From the cell containing the given text, extract its center point as [x, y] coordinate. 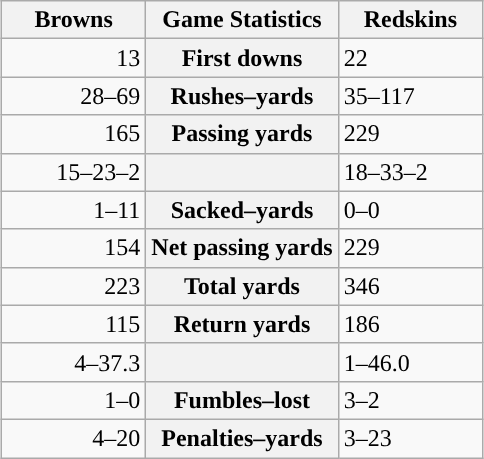
165 [73, 134]
115 [73, 324]
346 [410, 286]
Browns [73, 20]
4–20 [73, 438]
35–117 [410, 96]
4–37.3 [73, 362]
154 [73, 248]
Net passing yards [242, 248]
1–46.0 [410, 362]
Redskins [410, 20]
Sacked–yards [242, 210]
186 [410, 324]
28–69 [73, 96]
18–33–2 [410, 172]
Fumbles–lost [242, 400]
223 [73, 286]
Rushes–yards [242, 96]
Total yards [242, 286]
22 [410, 58]
Passing yards [242, 134]
15–23–2 [73, 172]
Game Statistics [242, 20]
13 [73, 58]
1–0 [73, 400]
0–0 [410, 210]
First downs [242, 58]
3–2 [410, 400]
3–23 [410, 438]
Penalties–yards [242, 438]
Return yards [242, 324]
1–11 [73, 210]
